Extract the (X, Y) coordinate from the center of the cell holding the provided text.  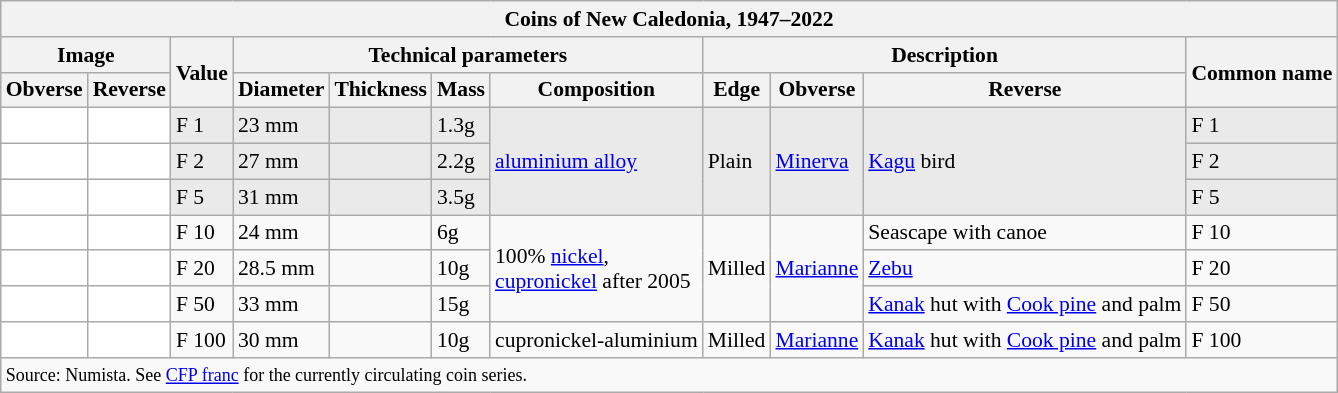
6g (461, 233)
Minerva (816, 162)
Coins of New Caledonia, 1947–2022 (670, 19)
Composition (596, 90)
Description (945, 55)
2.2g (461, 162)
23 mm (281, 126)
Diameter (281, 90)
Edge (737, 90)
Image (86, 55)
31 mm (281, 197)
cupronickel-aluminium (596, 340)
24 mm (281, 233)
Technical parameters (468, 55)
1.3g (461, 126)
33 mm (281, 304)
30 mm (281, 340)
Thickness (380, 90)
28.5 mm (281, 269)
Zebu (1024, 269)
Seascape with canoe (1024, 233)
Common name (1262, 72)
27 mm (281, 162)
Source: Numista. See CFP franc for the currently circulating coin series. (670, 375)
15g (461, 304)
Plain (737, 162)
Kagu bird (1024, 162)
3.5g (461, 197)
aluminium alloy (596, 162)
Mass (461, 90)
Value (202, 72)
100% nickel,cupronickel after 2005 (596, 268)
